Extract the [x, y] coordinate from the center of the cell holding the provided text.  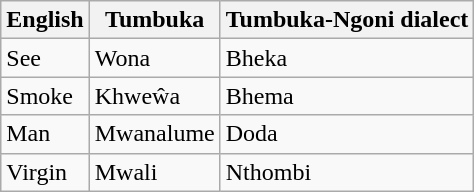
Nthombi [347, 172]
Wona [154, 58]
Tumbuka [154, 20]
Mwanalume [154, 134]
Smoke [45, 96]
Mwali [154, 172]
Bhema [347, 96]
Doda [347, 134]
Man [45, 134]
See [45, 58]
Khweŵa [154, 96]
Tumbuka-Ngoni dialect [347, 20]
Bheka [347, 58]
English [45, 20]
Virgin [45, 172]
